Extract the [X, Y] coordinate from the center of the cell holding the provided text.  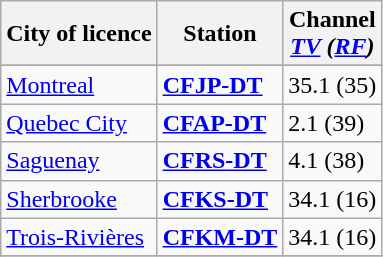
Montreal [79, 85]
CFRS-DT [220, 161]
Trois-Rivières [79, 237]
CFAP-DT [220, 123]
4.1 (38) [332, 161]
2.1 (39) [332, 123]
CFKS-DT [220, 199]
35.1 (35) [332, 85]
Quebec City [79, 123]
Station [220, 34]
City of licence [79, 34]
Saguenay [79, 161]
CFKM-DT [220, 237]
CFJP-DT [220, 85]
ChannelTV (RF) [332, 34]
Sherbrooke [79, 199]
